From the cell containing the given text, extract its center point as [X, Y] coordinate. 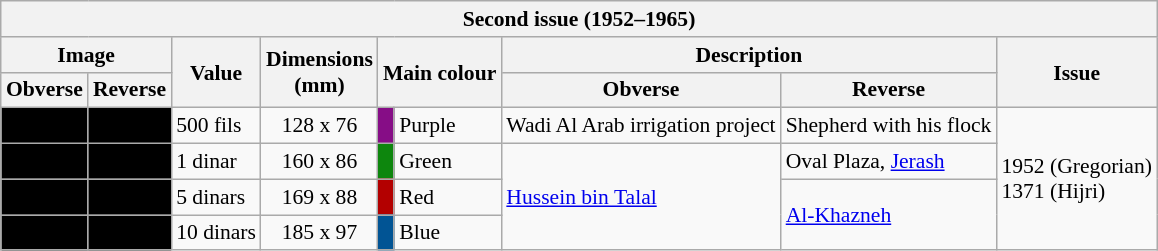
Description [748, 54]
Second issue (1952–1965) [579, 19]
Dimensions(mm) [320, 72]
Red [448, 197]
Shepherd with his flock [889, 126]
Purple [448, 126]
10 dinars [216, 232]
Green [448, 161]
169 x 88 [320, 197]
Image [86, 54]
5 dinars [216, 197]
1 dinar [216, 161]
Al-Khazneh [889, 214]
1952 (Gregorian)1371 (Hijri) [1076, 179]
185 x 97 [320, 232]
Value [216, 72]
Issue [1076, 72]
Oval Plaza, Jerash [889, 161]
Hussein bin Talal [640, 196]
Blue [448, 232]
160 x 86 [320, 161]
500 fils [216, 126]
128 x 76 [320, 126]
Wadi Al Arab irrigation project [640, 126]
Main colour [440, 72]
